Return [x, y] of the center of cell containing provided text 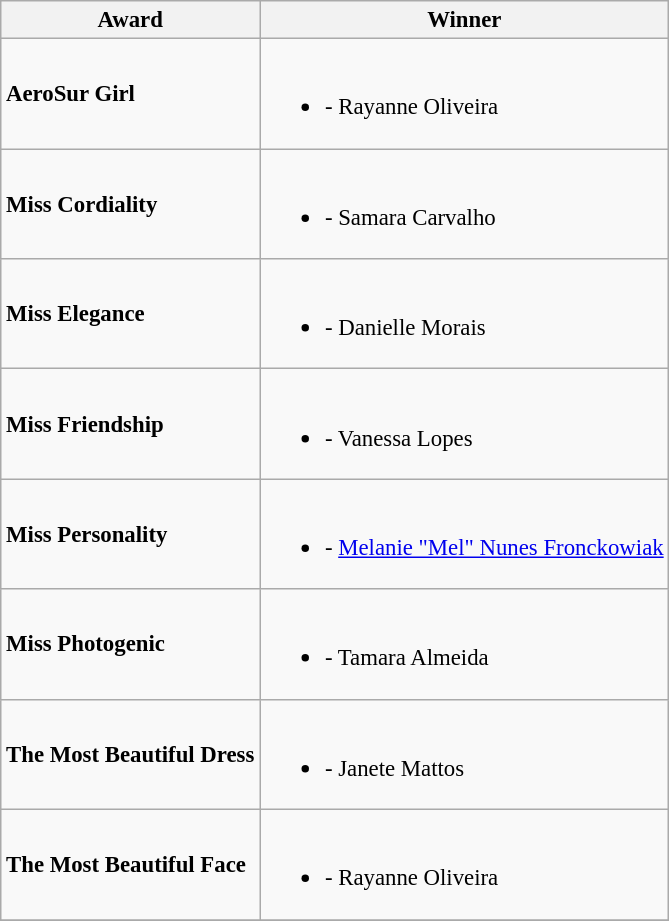
- Tamara Almeida [464, 644]
Miss Cordiality [130, 204]
- Melanie "Mel" Nunes Fronckowiak [464, 534]
AeroSur Girl [130, 94]
Miss Personality [130, 534]
Winner [464, 20]
The Most Beautiful Dress [130, 754]
Miss Friendship [130, 424]
Miss Photogenic [130, 644]
Miss Elegance [130, 314]
Award [130, 20]
- Danielle Morais [464, 314]
- Vanessa Lopes [464, 424]
- Samara Carvalho [464, 204]
- Janete Mattos [464, 754]
The Most Beautiful Face [130, 865]
